Output the [x, y] coordinate of the center of the cell containing the given text.  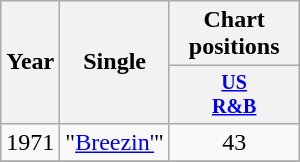
Year [30, 62]
"Breezin'" [115, 142]
Single [115, 62]
43 [234, 142]
USR&B [234, 94]
1971 [30, 142]
Chart positions [234, 34]
